For the text-containing cell, return its midpoint in (X, Y) coordinate format. 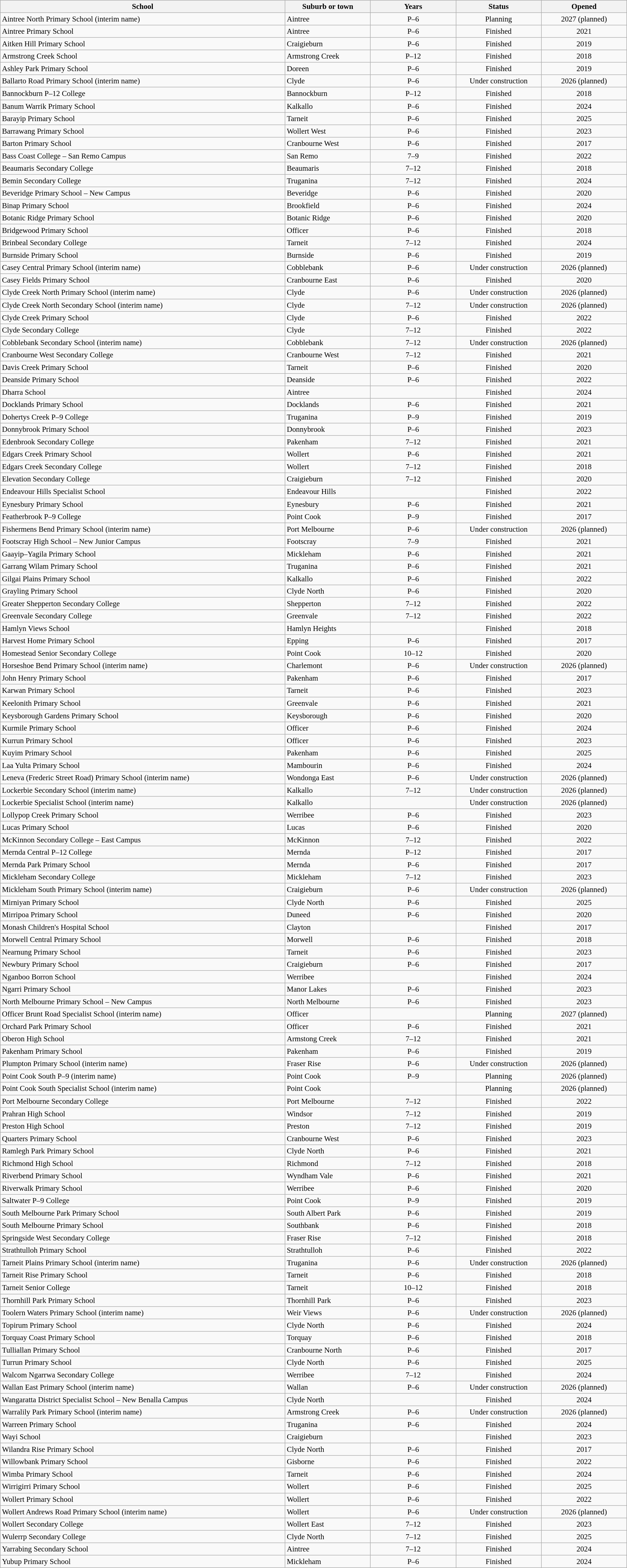
Nganboo Borron School (143, 977)
Point Cook South Specialist School (interim name) (143, 1089)
Keysborough Gardens Primary School (143, 716)
Ballarto Road Primary School (interim name) (143, 81)
Morwell (328, 939)
Weir Views (328, 1313)
San Remo (328, 156)
Mambourin (328, 765)
Warralily Park Primary School (interim name) (143, 1412)
Torquay Coast Primary School (143, 1337)
Beveridge (328, 193)
Ashley Park Primary School (143, 69)
Clyde Secondary College (143, 330)
Nearnung Primary School (143, 952)
Newbury Primary School (143, 964)
Barrawang Primary School (143, 131)
Opened (584, 7)
Binap Primary School (143, 205)
Donnybrook Primary School (143, 429)
McKinnon Secondary College – East Campus (143, 840)
Preston High School (143, 1126)
Tarneit Rise Primary School (143, 1276)
Mirniyan Primary School (143, 902)
School (143, 7)
Endeavour Hills (328, 492)
Aintree Primary School (143, 31)
Shepperton (328, 604)
Wilandra Rise Primary School (143, 1450)
Fishermens Bend Primary School (interim name) (143, 529)
Cranbourne North (328, 1350)
Botanic Ridge Primary School (143, 218)
Gisborne (328, 1462)
Cobblebank Secondary School (interim name) (143, 342)
Burnside Primary School (143, 255)
Wayi School (143, 1437)
Epping (328, 641)
Bemin Secondary College (143, 181)
Years (413, 7)
Keelonith Primary School (143, 703)
Laa Yulta Primary School (143, 765)
Gaayip–Yagila Primary School (143, 554)
Willowbank Primary School (143, 1462)
Clyde Creek North Secondary School (interim name) (143, 305)
Wimba Primary School (143, 1474)
Yubup Primary School (143, 1561)
Suburb or town (328, 7)
Garrang Wilam Primary School (143, 566)
Wollert Primary School (143, 1499)
Thornhill Park Primary School (143, 1300)
Banum Warrik Primary School (143, 106)
Officer Brunt Road Specialist School (interim name) (143, 1014)
Casey Central Primary School (interim name) (143, 268)
Deanside Primary School (143, 380)
Deanside (328, 380)
Endeavour Hills Specialist School (143, 492)
Strathtulloh Primary School (143, 1250)
Doreen (328, 69)
Kurmile Primary School (143, 728)
Barton Primary School (143, 143)
Prahran High School (143, 1114)
Bass Coast College – San Remo Campus (143, 156)
Grayling Primary School (143, 591)
Harvest Home Primary School (143, 641)
Mirripoa Primary School (143, 915)
Elevation Secondary College (143, 479)
Clayton (328, 927)
Wollert Andrews Road Primary School (interim name) (143, 1512)
Bridgewood Primary School (143, 231)
Ngarri Primary School (143, 989)
Davis Creek Primary School (143, 367)
Casey Fields Primary School (143, 280)
South Melbourne Park Primary School (143, 1213)
Kuyim Primary School (143, 753)
Docklands Primary School (143, 405)
Richmond High School (143, 1163)
Wallan East Primary School (interim name) (143, 1387)
Quarters Primary School (143, 1139)
Lucas (328, 828)
Plumpton Primary School (interim name) (143, 1064)
Dharra School (143, 392)
Walcom Ngarrwa Secondary College (143, 1375)
Springside West Secondary College (143, 1238)
Wulerrp Secondary College (143, 1537)
Manor Lakes (328, 989)
Brookfield (328, 205)
Torquay (328, 1337)
Armstong Creek (328, 1039)
Pakenham Primary School (143, 1052)
Edgars Creek Primary School (143, 454)
Southbank (328, 1226)
Bannockburn (328, 94)
Mernda Park Primary School (143, 865)
Toolern Waters Primary School (interim name) (143, 1313)
South Melbourne Primary School (143, 1226)
Brinbeal Secondary College (143, 243)
Warreen Primary School (143, 1425)
Duneed (328, 915)
Barayip Primary School (143, 118)
Wangaratta District Specialist School – New Benalla Campus (143, 1400)
Greater Shepperton Secondary College (143, 604)
Keysborough (328, 716)
Port Melbourne Secondary College (143, 1101)
Eynesbury (328, 504)
Wallan (328, 1387)
Aintree North Primary School (interim name) (143, 19)
Riverbend Primary School (143, 1176)
Strathtulloh (328, 1250)
Lollypop Creek Primary School (143, 815)
Mernda Central P–12 College (143, 852)
Topirum Primary School (143, 1325)
Homestead Senior Secondary College (143, 653)
Cranbourne West Secondary College (143, 355)
Aitken Hill Primary School (143, 44)
Lucas Primary School (143, 828)
Charlemont (328, 666)
Beveridge Primary School – New Campus (143, 193)
Preston (328, 1126)
Docklands (328, 405)
Monash Children's Hospital School (143, 927)
Saltwater P–9 College (143, 1201)
Footscray High School – New Junior Campus (143, 541)
Windsor (328, 1114)
Wollert Secondary College (143, 1524)
Morwell Central Primary School (143, 939)
Horseshoe Bend Primary School (interim name) (143, 666)
Burnside (328, 255)
Status (499, 7)
McKinnon (328, 840)
Beaumaris (328, 168)
Wondonga East (328, 778)
Armstrong Creek School (143, 56)
Mickleham South Primary School (interim name) (143, 890)
Thornhill Park (328, 1300)
Wirrigirri Primary School (143, 1487)
Ramlegh Park Primary School (143, 1151)
Dohertys Creek P–9 College (143, 417)
Eynesbury Primary School (143, 504)
North Melbourne (328, 1002)
Greenvale Secondary College (143, 616)
Hamlyn Views School (143, 629)
Wollert East (328, 1524)
Tulliallan Primary School (143, 1350)
Featherbrook P–9 College (143, 516)
Tarneit Plains Primary School (interim name) (143, 1263)
Tarneit Senior College (143, 1288)
Clyde Creek North Primary School (interim name) (143, 293)
South Albert Park (328, 1213)
Cranbourne East (328, 280)
Donnybrook (328, 429)
Wollert West (328, 131)
Richmond (328, 1163)
Wyndham Vale (328, 1176)
Edenbrook Secondary College (143, 442)
Orchard Park Primary School (143, 1027)
Riverwalk Primary School (143, 1188)
Yarrabing Secondary School (143, 1549)
Kurrun Primary School (143, 740)
Lockerbie Specialist School (interim name) (143, 803)
Turrun Primary School (143, 1363)
North Melbourne Primary School – New Campus (143, 1002)
John Henry Primary School (143, 678)
Karwan Primary School (143, 691)
Botanic Ridge (328, 218)
Point Cook South P–9 (interim name) (143, 1076)
Gilgai Plains Primary School (143, 579)
Clyde Creek Primary School (143, 318)
Mickleham Secondary College (143, 877)
Hamlyn Heights (328, 629)
Bannockburn P–12 College (143, 94)
Leneva (Frederic Street Road) Primary School (interim name) (143, 778)
Oberon High School (143, 1039)
Beaumaris Secondary College (143, 168)
Footscray (328, 541)
Lockerbie Secondary School (interim name) (143, 790)
Edgars Creek Secondary College (143, 467)
